Output the (X, Y) coordinate of the center of the cell containing the given text.  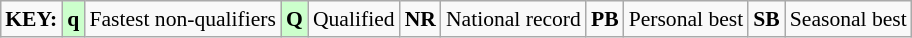
KEY: (31, 19)
Seasonal best (848, 19)
SB (766, 19)
Q (294, 19)
Personal best (686, 19)
National record (514, 19)
PB (605, 19)
Qualified (354, 19)
Fastest non-qualifiers (182, 19)
q (73, 19)
NR (420, 19)
